Scan for the cell matching the given text and deliver its (x, y) coordinate at center. 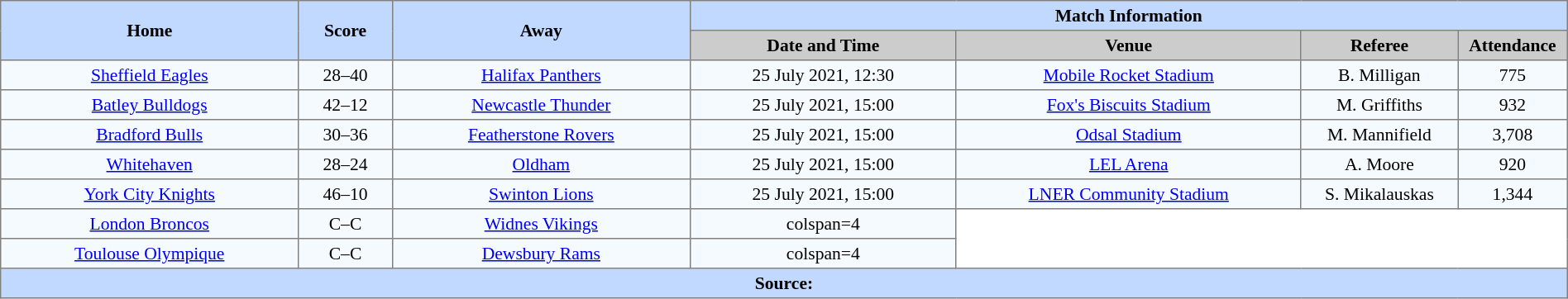
Newcastle Thunder (541, 105)
M. Mannifield (1379, 135)
M. Griffiths (1379, 105)
Sheffield Eagles (150, 75)
Toulouse Olympique (150, 254)
Oldham (541, 164)
Mobile Rocket Stadium (1128, 75)
S. Mikalauskas (1379, 194)
Widnes Vikings (541, 224)
Swinton Lions (541, 194)
46–10 (346, 194)
3,708 (1513, 135)
B. Milligan (1379, 75)
775 (1513, 75)
932 (1513, 105)
Featherstone Rovers (541, 135)
Referee (1379, 45)
LEL Arena (1128, 164)
LNER Community Stadium (1128, 194)
Fox's Biscuits Stadium (1128, 105)
Venue (1128, 45)
1,344 (1513, 194)
25 July 2021, 12:30 (823, 75)
Whitehaven (150, 164)
28–40 (346, 75)
Away (541, 31)
Odsal Stadium (1128, 135)
Source: (784, 283)
A. Moore (1379, 164)
Halifax Panthers (541, 75)
Match Information (1128, 16)
920 (1513, 164)
Batley Bulldogs (150, 105)
Date and Time (823, 45)
Bradford Bulls (150, 135)
London Broncos (150, 224)
Score (346, 31)
Dewsbury Rams (541, 254)
Attendance (1513, 45)
Home (150, 31)
York City Knights (150, 194)
42–12 (346, 105)
30–36 (346, 135)
28–24 (346, 164)
